Scan for the cell matching the given text and deliver its [x, y] coordinate at center. 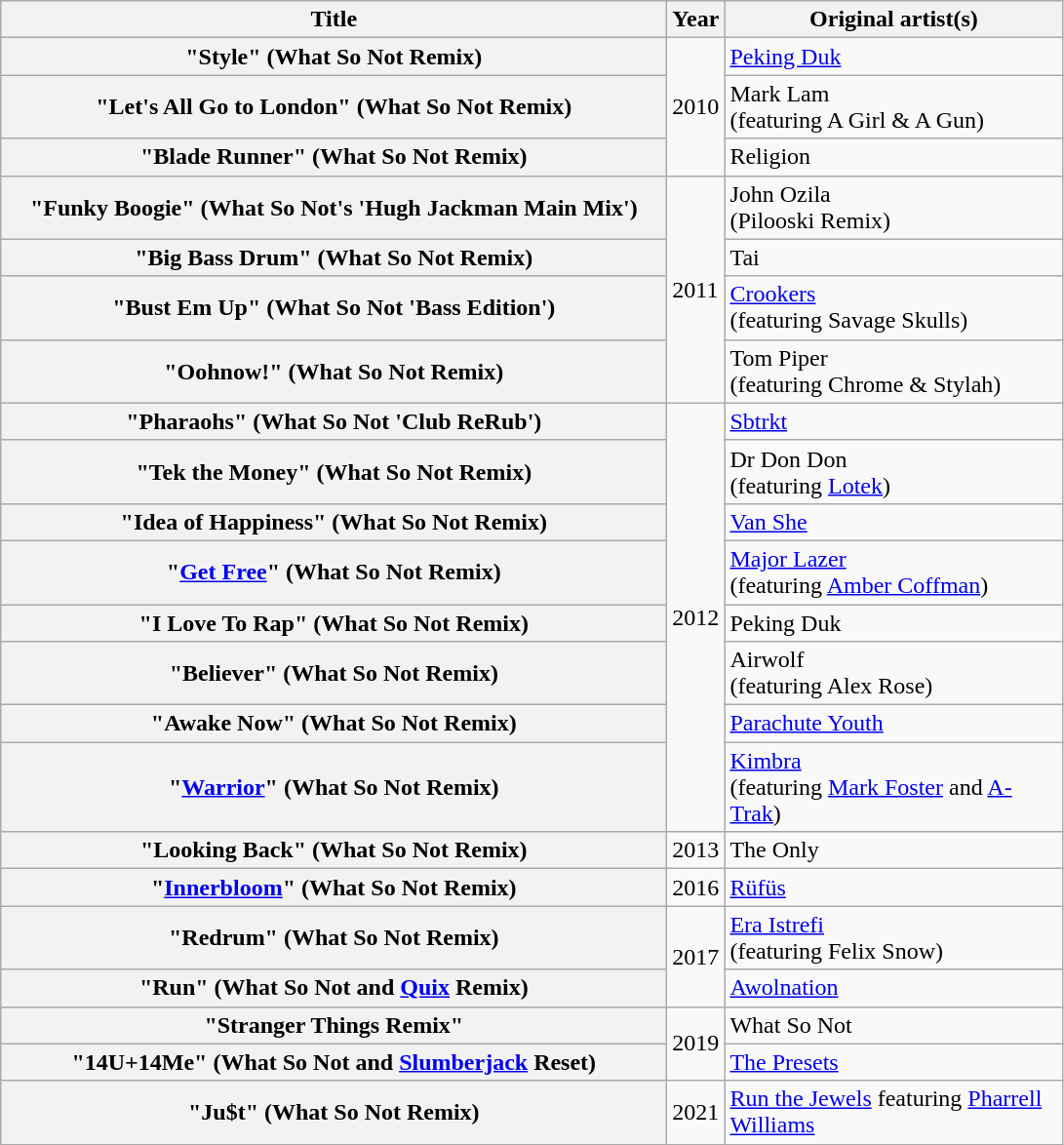
Year [696, 20]
"Let's All Go to London" (What So Not Remix) [334, 107]
"Stranger Things Remix" [334, 1025]
2011 [696, 289]
2016 [696, 888]
"Looking Back" (What So Not Remix) [334, 850]
"Idea of Happiness" (What So Not Remix) [334, 522]
"Blade Runner" (What So Not Remix) [334, 157]
The Only [893, 850]
Rüfüs [893, 888]
2013 [696, 850]
"Get Free" (What So Not Remix) [334, 572]
"Style" (What So Not Remix) [334, 57]
Major Lazer (featuring Amber Coffman) [893, 572]
"Big Bass Drum" (What So Not Remix) [334, 257]
"Warrior" (What So Not Remix) [334, 787]
"Believer" (What So Not Remix) [334, 673]
Religion [893, 157]
Run the Jewels featuring Pharrell Williams [893, 1112]
Tai [893, 257]
"Run" (What So Not and Quix Remix) [334, 988]
"Funky Boogie" (What So Not's 'Hugh Jackman Main Mix') [334, 207]
Parachute Youth [893, 724]
Van She [893, 522]
"Pharaohs" (What So Not 'Club ReRub') [334, 421]
"Ju$t" (What So Not Remix) [334, 1112]
"Redrum" (What So Not Remix) [334, 938]
2019 [696, 1044]
"Awake Now" (What So Not Remix) [334, 724]
Dr Don Don (featuring Lotek) [893, 472]
John Ozila (Pilooski Remix) [893, 207]
2010 [696, 107]
What So Not [893, 1025]
Era Istrefi (featuring Felix Snow) [893, 938]
Tom Piper (featuring Chrome & Stylah) [893, 371]
"Tek the Money" (What So Not Remix) [334, 472]
2017 [696, 956]
Awolnation [893, 988]
Mark Lam (featuring A Girl & A Gun) [893, 107]
"Oohnow!" (What So Not Remix) [334, 371]
Crookers (featuring Savage Skulls) [893, 308]
Kimbra (featuring Mark Foster and A-Trak) [893, 787]
Airwolf (featuring Alex Rose) [893, 673]
"14U+14Me" (What So Not and Slumberjack Reset) [334, 1062]
Title [334, 20]
"Innerbloom" (What So Not Remix) [334, 888]
"Bust Em Up" (What So Not 'Bass Edition') [334, 308]
Original artist(s) [893, 20]
The Presets [893, 1062]
Sbtrkt [893, 421]
2021 [696, 1112]
2012 [696, 617]
"I Love To Rap" (What So Not Remix) [334, 623]
